Determine the (X, Y) coordinate at the center of the cell enclosing the given text.  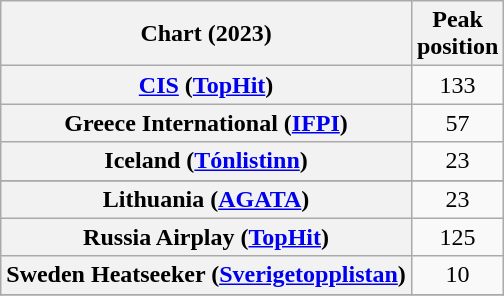
Iceland (Tónlistinn) (206, 161)
Peakposition (457, 34)
Greece International (IFPI) (206, 123)
CIS (TopHit) (206, 85)
Chart (2023) (206, 34)
Russia Airplay (TopHit) (206, 237)
Lithuania (AGATA) (206, 199)
10 (457, 275)
133 (457, 85)
125 (457, 237)
57 (457, 123)
Sweden Heatseeker (Sverigetopplistan) (206, 275)
